Return the (X, Y) coordinate for the center point of the cell that contains the specified text.  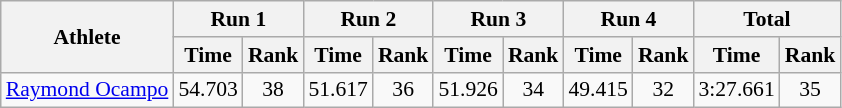
Run 4 (628, 19)
49.415 (598, 90)
3:27.661 (736, 90)
38 (274, 90)
34 (534, 90)
36 (404, 90)
35 (810, 90)
Raymond Ocampo (88, 90)
Run 1 (238, 19)
Run 2 (368, 19)
51.926 (468, 90)
Athlete (88, 36)
54.703 (208, 90)
Run 3 (498, 19)
51.617 (338, 90)
32 (664, 90)
Total (766, 19)
